Find where the given text appears and provide that cell's center as (X, Y) coordinate. 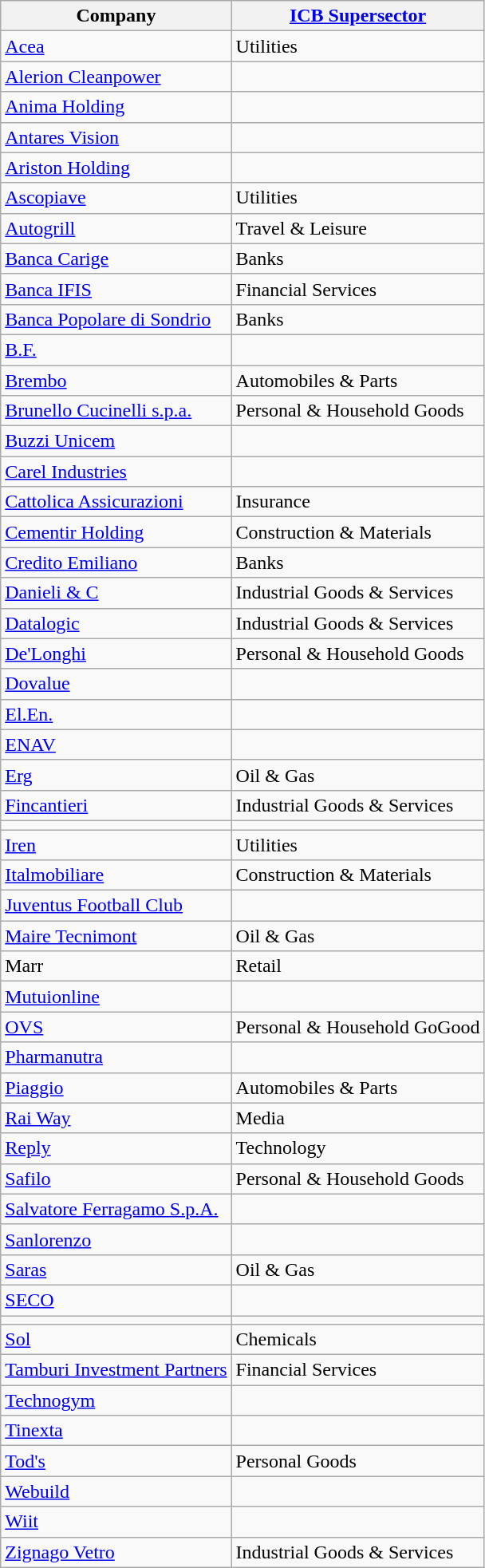
Carel Industries (116, 472)
Technogym (116, 1400)
SECO (116, 1300)
Travel & Leisure (357, 228)
Salvatore Ferragamo S.p.A. (116, 1209)
Personal & Household GoGood (357, 1027)
Dovalue (116, 684)
Retail (357, 966)
Pharmanutra (116, 1057)
Wiit (116, 1522)
Maire Tecnimont (116, 936)
ENAV (116, 745)
Sol (116, 1340)
Autogrill (116, 228)
Safilo (116, 1179)
El.En. (116, 714)
Ariston Holding (116, 168)
Media (357, 1118)
Tinexta (116, 1431)
Antares Vision (116, 137)
Ascopiave (116, 198)
Acea (116, 46)
Insurance (357, 502)
Webuild (116, 1491)
Alerion Cleanpower (116, 77)
Company (116, 16)
Cattolica Assicurazioni (116, 502)
Fincantieri (116, 805)
Iren (116, 845)
Personal Goods (357, 1461)
Datalogic (116, 623)
Tod's (116, 1461)
Cementir Holding (116, 532)
Piaggio (116, 1088)
Technology (357, 1148)
Buzzi Unicem (116, 441)
Reply (116, 1148)
Sanlorenzo (116, 1239)
Saras (116, 1270)
Banca IFIS (116, 289)
Juventus Football Club (116, 906)
Marr (116, 966)
Mutuionline (116, 997)
OVS (116, 1027)
Danieli & C (116, 593)
Zignago Vetro (116, 1552)
Tamburi Investment Partners (116, 1370)
Brunello Cucinelli s.p.a. (116, 411)
Italmobiliare (116, 875)
Chemicals (357, 1340)
ICB Supersector (357, 16)
Rai Way (116, 1118)
Banca Popolare di Sondrio (116, 319)
B.F. (116, 350)
Credito Emiliano (116, 563)
Erg (116, 775)
Banca Carige (116, 259)
Brembo (116, 381)
De'Longhi (116, 654)
Anima Holding (116, 107)
